Locate the cell with the specified text and output its [x, y] center coordinate. 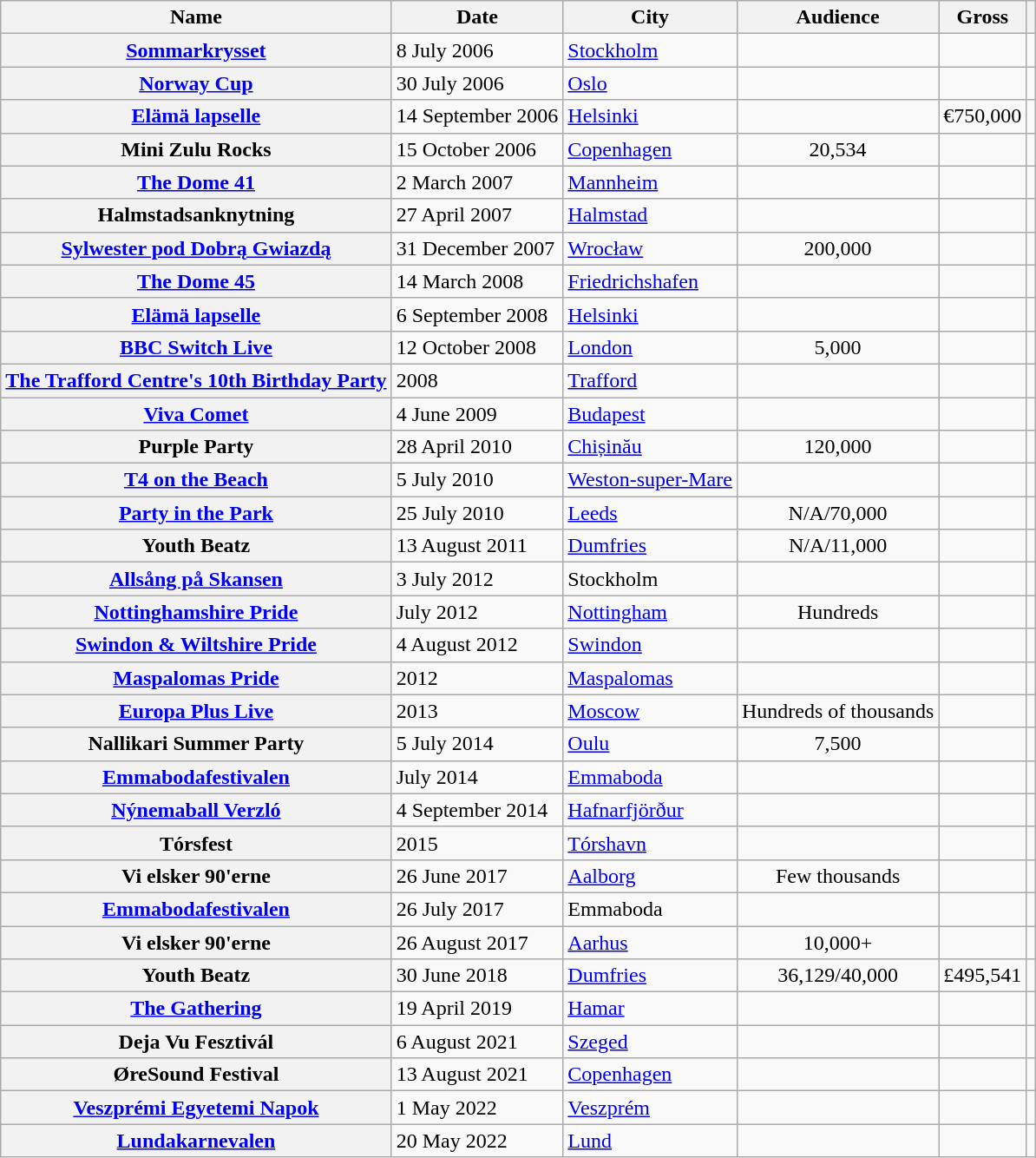
Mini Zulu Rocks [196, 149]
Maspalomas Pride [196, 678]
The Dome 45 [196, 281]
Nýnemaball Verzló [196, 810]
13 August 2011 [477, 546]
26 June 2017 [477, 876]
Lundakarnevalen [196, 1141]
Europa Plus Live [196, 711]
13 August 2021 [477, 1075]
19 April 2019 [477, 1009]
12 October 2008 [477, 347]
Maspalomas [651, 678]
Gross [982, 17]
Wrocław [651, 248]
Party in the Park [196, 513]
July 2012 [477, 612]
14 September 2006 [477, 116]
Chișinău [651, 447]
Name [196, 17]
2012 [477, 678]
31 December 2007 [477, 248]
Swindon & Wiltshire Pride [196, 645]
2008 [477, 380]
Friedrichshafen [651, 281]
Oslo [651, 83]
2015 [477, 843]
€750,000 [982, 116]
200,000 [837, 248]
Norway Cup [196, 83]
Hundreds [837, 612]
10,000+ [837, 942]
7,500 [837, 744]
Hafnarfjörður [651, 810]
Allsång på Skansen [196, 579]
The Dome 41 [196, 182]
Nottingham [651, 612]
Trafford [651, 380]
14 March 2008 [477, 281]
Audience [837, 17]
Halmstad [651, 215]
Tórshavn [651, 843]
Date [477, 17]
ØreSound Festival [196, 1075]
Leeds [651, 513]
2 March 2007 [477, 182]
26 July 2017 [477, 909]
Deja Vu Fesztivál [196, 1042]
Veszprém [651, 1108]
Hamar [651, 1009]
Aalborg [651, 876]
26 August 2017 [477, 942]
Swindon [651, 645]
4 September 2014 [477, 810]
Veszprémi Egyetemi Napok [196, 1108]
28 April 2010 [477, 447]
Lund [651, 1141]
Purple Party [196, 447]
City [651, 17]
1 May 2022 [477, 1108]
Tórsfest [196, 843]
30 June 2018 [477, 976]
5,000 [837, 347]
20 May 2022 [477, 1141]
6 September 2008 [477, 314]
Sylwester pod Dobrą Gwiazdą [196, 248]
2013 [477, 711]
The Gathering [196, 1009]
4 August 2012 [477, 645]
£495,541 [982, 976]
Viva Comet [196, 414]
N/A/70,000 [837, 513]
BBC Switch Live [196, 347]
Nallikari Summer Party [196, 744]
20,534 [837, 149]
Aarhus [651, 942]
The Trafford Centre's 10th Birthday Party [196, 380]
T4 on the Beach [196, 480]
Weston-super-Mare [651, 480]
Szeged [651, 1042]
Sommarkrysset [196, 50]
8 July 2006 [477, 50]
6 August 2021 [477, 1042]
N/A/11,000 [837, 546]
London [651, 347]
3 July 2012 [477, 579]
Nottinghamshire Pride [196, 612]
Halmstadsanknytning [196, 215]
Oulu [651, 744]
30 July 2006 [477, 83]
Budapest [651, 414]
15 October 2006 [477, 149]
Hundreds of thousands [837, 711]
36,129/40,000 [837, 976]
27 April 2007 [477, 215]
Mannheim [651, 182]
5 July 2010 [477, 480]
120,000 [837, 447]
Moscow [651, 711]
Few thousands [837, 876]
25 July 2010 [477, 513]
July 2014 [477, 777]
5 July 2014 [477, 744]
4 June 2009 [477, 414]
